Extract the (X, Y) coordinate from the center of the cell holding the provided text.  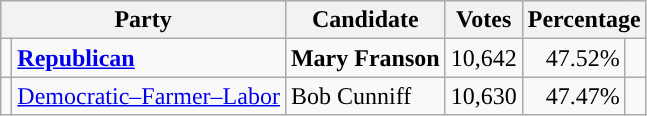
Percentage (584, 20)
10,630 (484, 96)
Bob Cunniff (365, 96)
47.47% (574, 96)
Votes (484, 20)
Republican (149, 58)
Candidate (365, 20)
Party (144, 20)
Democratic–Farmer–Labor (149, 96)
Mary Franson (365, 58)
10,642 (484, 58)
47.52% (574, 58)
